Find where the given text appears and provide that cell's center as [x, y] coordinate. 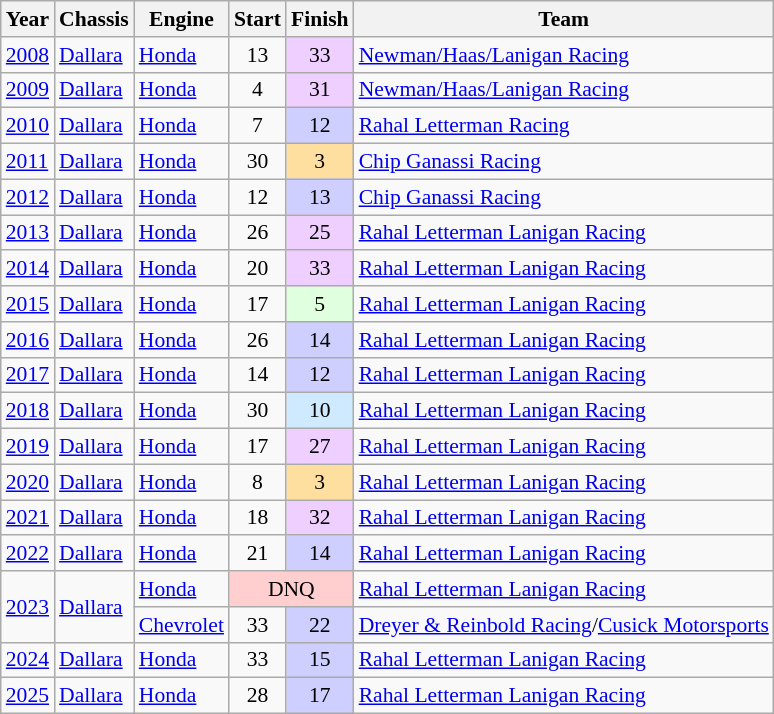
2020 [28, 482]
10 [320, 411]
32 [320, 518]
21 [258, 554]
Finish [320, 19]
Chevrolet [182, 625]
Year [28, 19]
22 [320, 625]
2014 [28, 269]
20 [258, 269]
2009 [28, 90]
8 [258, 482]
Chassis [94, 19]
2017 [28, 375]
Rahal Letterman Racing [564, 126]
2015 [28, 304]
31 [320, 90]
Team [564, 19]
7 [258, 126]
Engine [182, 19]
Dreyer & Reinbold Racing/Cusick Motorsports [564, 625]
2010 [28, 126]
27 [320, 447]
2012 [28, 197]
25 [320, 233]
15 [320, 660]
2019 [28, 447]
2025 [28, 696]
2024 [28, 660]
2021 [28, 518]
Start [258, 19]
DNQ [292, 589]
2011 [28, 162]
2022 [28, 554]
2016 [28, 340]
2018 [28, 411]
2013 [28, 233]
5 [320, 304]
4 [258, 90]
28 [258, 696]
2023 [28, 606]
18 [258, 518]
2008 [28, 55]
